Locate the cell with the specified text and output its [X, Y] center coordinate. 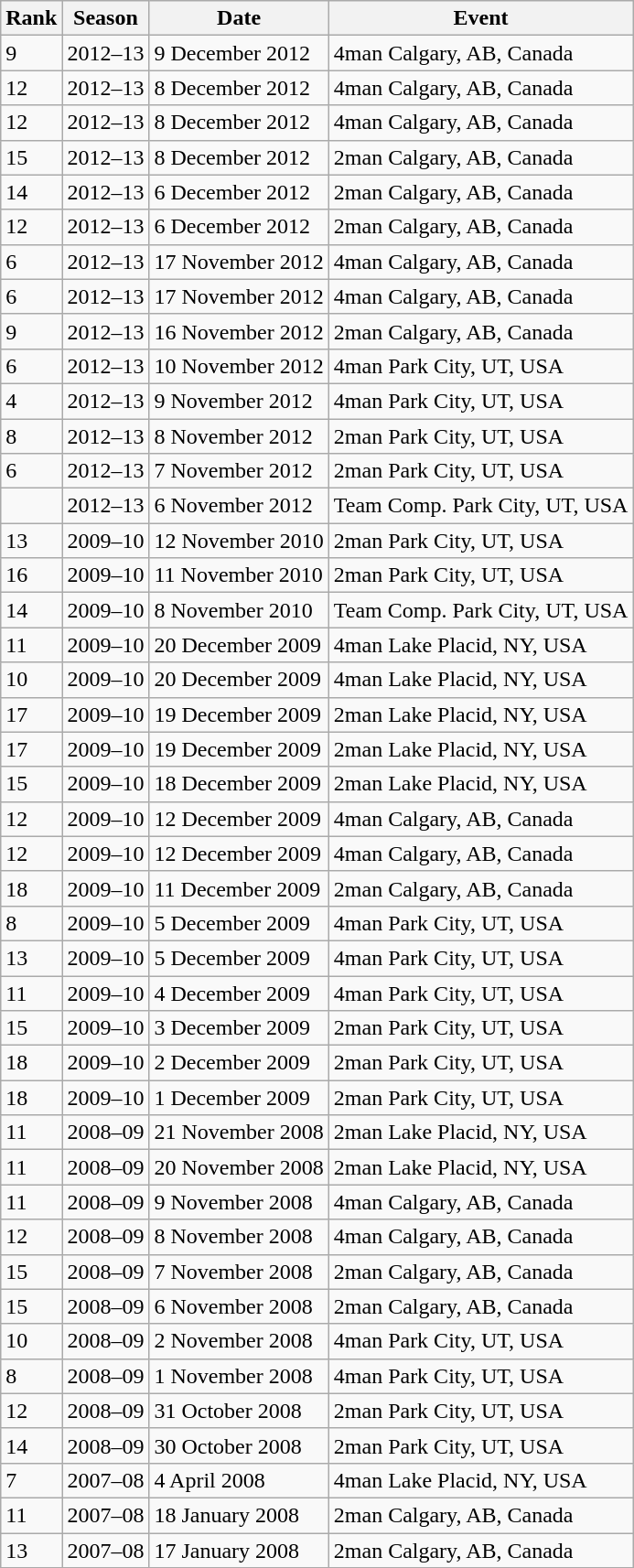
8 November 2010 [239, 610]
21 November 2008 [239, 1133]
2 November 2008 [239, 1341]
20 November 2008 [239, 1167]
4 April 2008 [239, 1480]
30 October 2008 [239, 1445]
12 November 2010 [239, 541]
3 December 2009 [239, 1028]
11 December 2009 [239, 888]
4 [31, 401]
8 November 2012 [239, 436]
1 December 2009 [239, 1098]
16 November 2012 [239, 331]
10 November 2012 [239, 366]
17 January 2008 [239, 1551]
6 November 2008 [239, 1306]
2 December 2009 [239, 1063]
7 November 2008 [239, 1272]
1 November 2008 [239, 1376]
8 November 2008 [239, 1237]
Event [481, 18]
11 November 2010 [239, 575]
9 November 2008 [239, 1202]
Rank [31, 18]
7 [31, 1480]
6 November 2012 [239, 506]
18 January 2008 [239, 1515]
31 October 2008 [239, 1411]
7 November 2012 [239, 471]
16 [31, 575]
4 December 2009 [239, 993]
Date [239, 18]
18 December 2009 [239, 784]
Season [106, 18]
9 December 2012 [239, 53]
9 November 2012 [239, 401]
